Search for the cell housing the specified text and yield its (x, y) center coordinate. 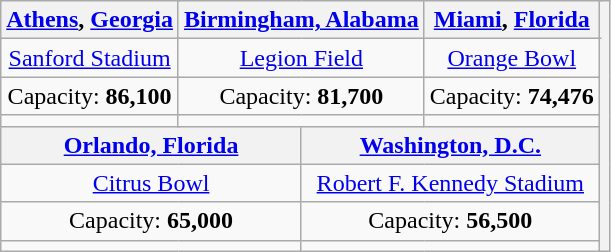
Capacity: 86,100 (90, 96)
Birmingham, Alabama (301, 20)
Capacity: 56,500 (450, 221)
Capacity: 81,700 (301, 96)
Legion Field (301, 58)
Robert F. Kennedy Stadium (450, 183)
Orlando, Florida (152, 145)
Sanford Stadium (90, 58)
Citrus Bowl (152, 183)
Athens, Georgia (90, 20)
Capacity: 65,000 (152, 221)
Washington, D.C. (450, 145)
Orange Bowl (512, 58)
Miami, Florida (512, 20)
Capacity: 74,476 (512, 96)
